Scan for the cell matching the given text and deliver its [X, Y] coordinate at center. 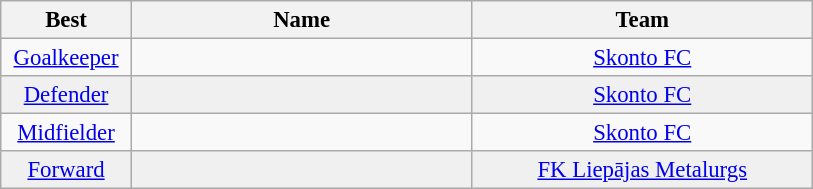
Forward [66, 170]
Team [642, 20]
Midfielder [66, 133]
FK Liepājas Metalurgs [642, 170]
Goalkeeper [66, 58]
Name [302, 20]
Defender [66, 95]
Best [66, 20]
